Find where the given text appears and provide that cell's center as (x, y) coordinate. 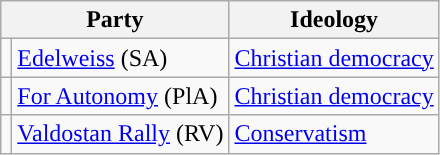
Conservatism (334, 134)
Party (115, 20)
Edelweiss (SA) (120, 58)
Ideology (334, 20)
For Autonomy (PlA) (120, 96)
Valdostan Rally (RV) (120, 134)
